Output the (X, Y) coordinate of the center of the cell containing the given text.  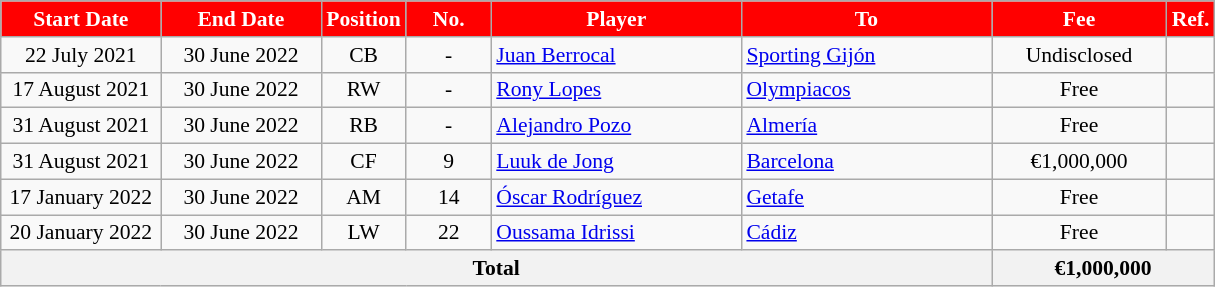
Juan Berrocal (616, 55)
Fee (1080, 19)
CF (364, 162)
Undisclosed (1080, 55)
Position (364, 19)
No. (448, 19)
22 (448, 233)
End Date (241, 19)
Player (616, 19)
9 (448, 162)
14 (448, 197)
Cádiz (866, 233)
To (866, 19)
20 January 2022 (81, 233)
RB (364, 126)
Óscar Rodríguez (616, 197)
RW (364, 90)
22 July 2021 (81, 55)
17 August 2021 (81, 90)
Getafe (866, 197)
Ref. (1191, 19)
LW (364, 233)
Olympiacos (866, 90)
AM (364, 197)
17 January 2022 (81, 197)
Rony Lopes (616, 90)
Sporting Gijón (866, 55)
Total (496, 269)
Start Date (81, 19)
Oussama Idrissi (616, 233)
Alejandro Pozo (616, 126)
Barcelona (866, 162)
CB (364, 55)
Almería (866, 126)
Luuk de Jong (616, 162)
